Pinpoint the cell where the given text exists, returning its [x, y] midpoint coordinate. 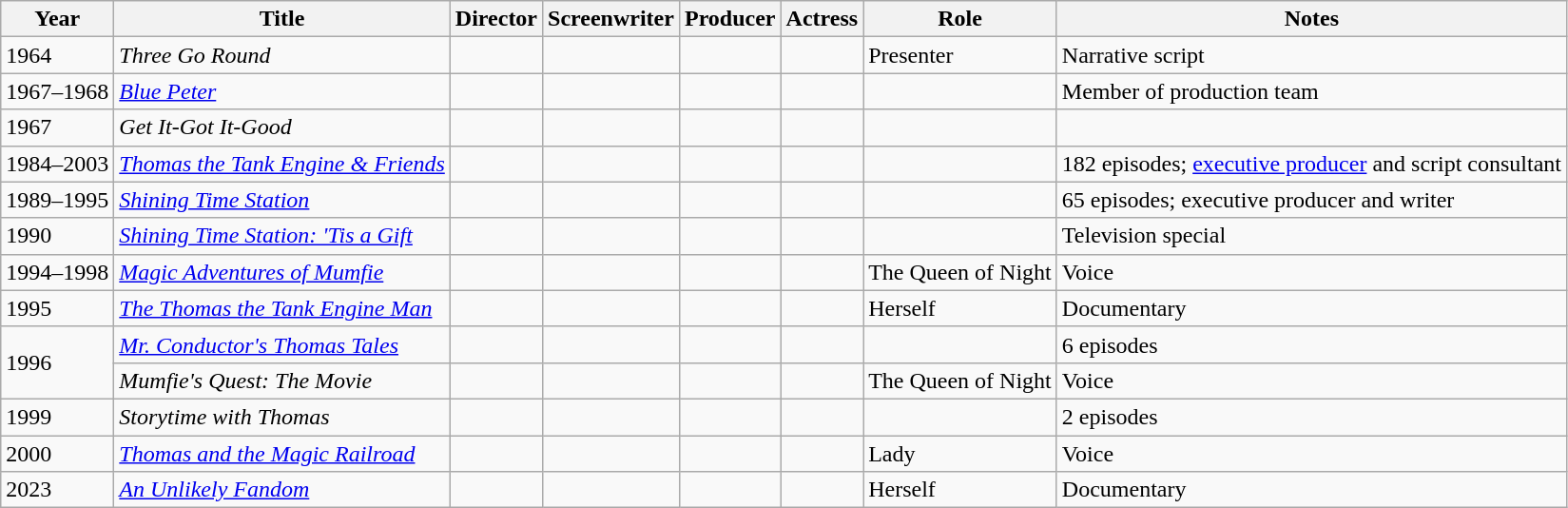
Notes [1311, 19]
Three Go Round [282, 55]
The Thomas the Tank Engine Man [282, 308]
Title [282, 19]
1990 [57, 236]
Mumfie's Quest: The Movie [282, 381]
Mr. Conductor's Thomas Tales [282, 344]
Shining Time Station [282, 200]
182 episodes; executive producer and script consultant [1311, 164]
Thomas the Tank Engine & Friends [282, 164]
Lady [960, 454]
1967 [57, 127]
Actress [822, 19]
1964 [57, 55]
2023 [57, 490]
Magic Adventures of Mumfie [282, 272]
An Unlikely Fandom [282, 490]
Role [960, 19]
Television special [1311, 236]
Director [496, 19]
1984–2003 [57, 164]
2000 [57, 454]
1989–1995 [57, 200]
1995 [57, 308]
Get It-Got It-Good [282, 127]
1999 [57, 417]
1967–1968 [57, 91]
Presenter [960, 55]
1996 [57, 362]
Year [57, 19]
Thomas and the Magic Railroad [282, 454]
Blue Peter [282, 91]
Screenwriter [611, 19]
Narrative script [1311, 55]
65 episodes; executive producer and writer [1311, 200]
Member of production team [1311, 91]
2 episodes [1311, 417]
6 episodes [1311, 344]
1994–1998 [57, 272]
Storytime with Thomas [282, 417]
Producer [730, 19]
Shining Time Station: 'Tis a Gift [282, 236]
